Capture the cell that displays the provided text and extract its (x, y) central coordinate. 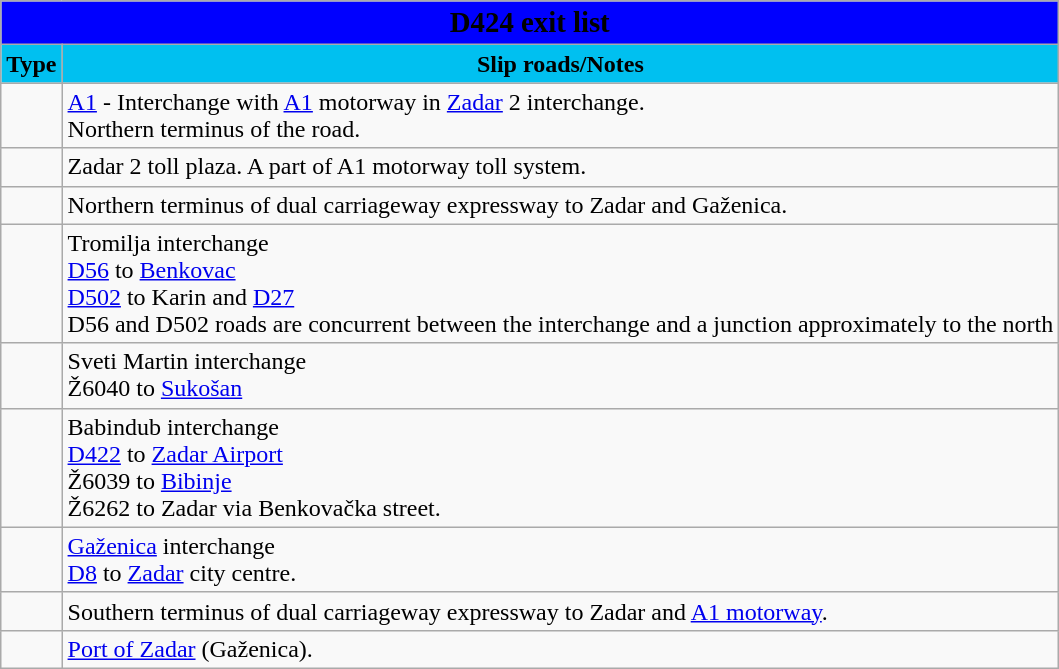
Zadar 2 toll plaza. A part of A1 motorway toll system. (560, 167)
Type (32, 64)
D424 exit list (530, 23)
Northern terminus of dual carriageway expressway to Zadar and Gaženica. (560, 205)
Babindub interchange D422 to Zadar AirportŽ6039 to BibinjeŽ6262 to Zadar via Benkovačka street. (560, 468)
Southern terminus of dual carriageway expressway to Zadar and A1 motorway. (560, 611)
A1 - Interchange with A1 motorway in Zadar 2 interchange.Northern terminus of the road. (560, 116)
Sveti Martin interchangeŽ6040 to Sukošan (560, 376)
Slip roads/Notes (560, 64)
Gaženica interchange D8 to Zadar city centre. (560, 560)
Port of Zadar (Gaženica). (560, 649)
